Determine the (x, y) coordinate at the center of the cell enclosing the given text.  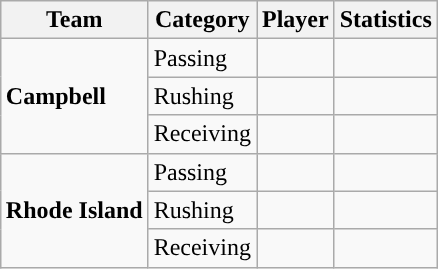
Player (295, 20)
Category (202, 20)
Statistics (386, 20)
Team (74, 20)
Rhode Island (74, 210)
Campbell (74, 96)
